Detect which cell encompasses the target text, then output its (x, y) center coordinate. 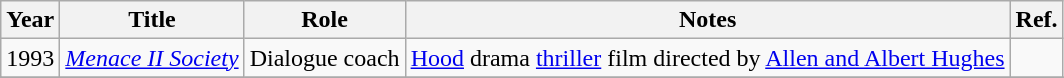
Dialogue coach (324, 58)
Menace II Society (152, 58)
Hood drama thriller film directed by Allen and Albert Hughes (708, 58)
Ref. (1036, 20)
Role (324, 20)
Year (30, 20)
Title (152, 20)
Notes (708, 20)
1993 (30, 58)
